Capture the cell that displays the provided text and extract its (X, Y) central coordinate. 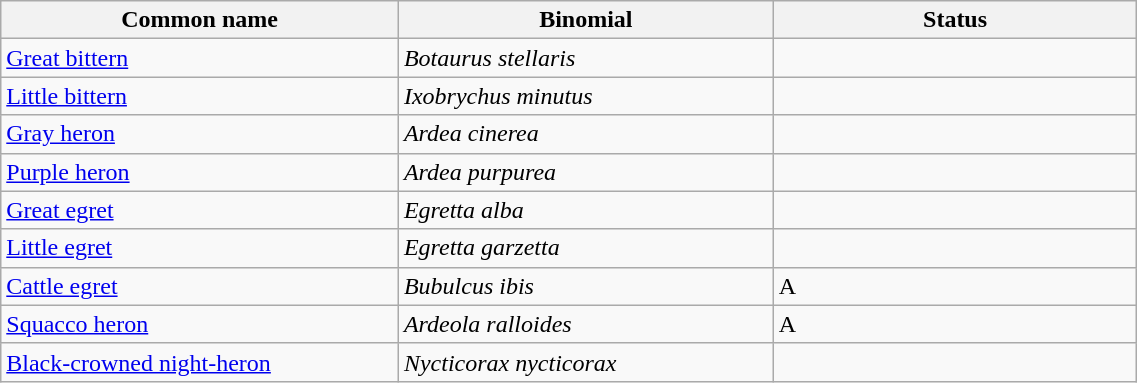
Nycticorax nycticorax (586, 362)
Status (955, 20)
Little bittern (200, 96)
Gray heron (200, 134)
Black-crowned night-heron (200, 362)
Common name (200, 20)
Squacco heron (200, 324)
Great bittern (200, 58)
Cattle egret (200, 286)
Ardeola ralloides (586, 324)
Ixobrychus minutus (586, 96)
Botaurus stellaris (586, 58)
Ardea cinerea (586, 134)
Little egret (200, 248)
Purple heron (200, 172)
Egretta alba (586, 210)
Ardea purpurea (586, 172)
Great egret (200, 210)
Egretta garzetta (586, 248)
Binomial (586, 20)
Bubulcus ibis (586, 286)
